Determine the (X, Y) coordinate at the center of the cell enclosing the given text.  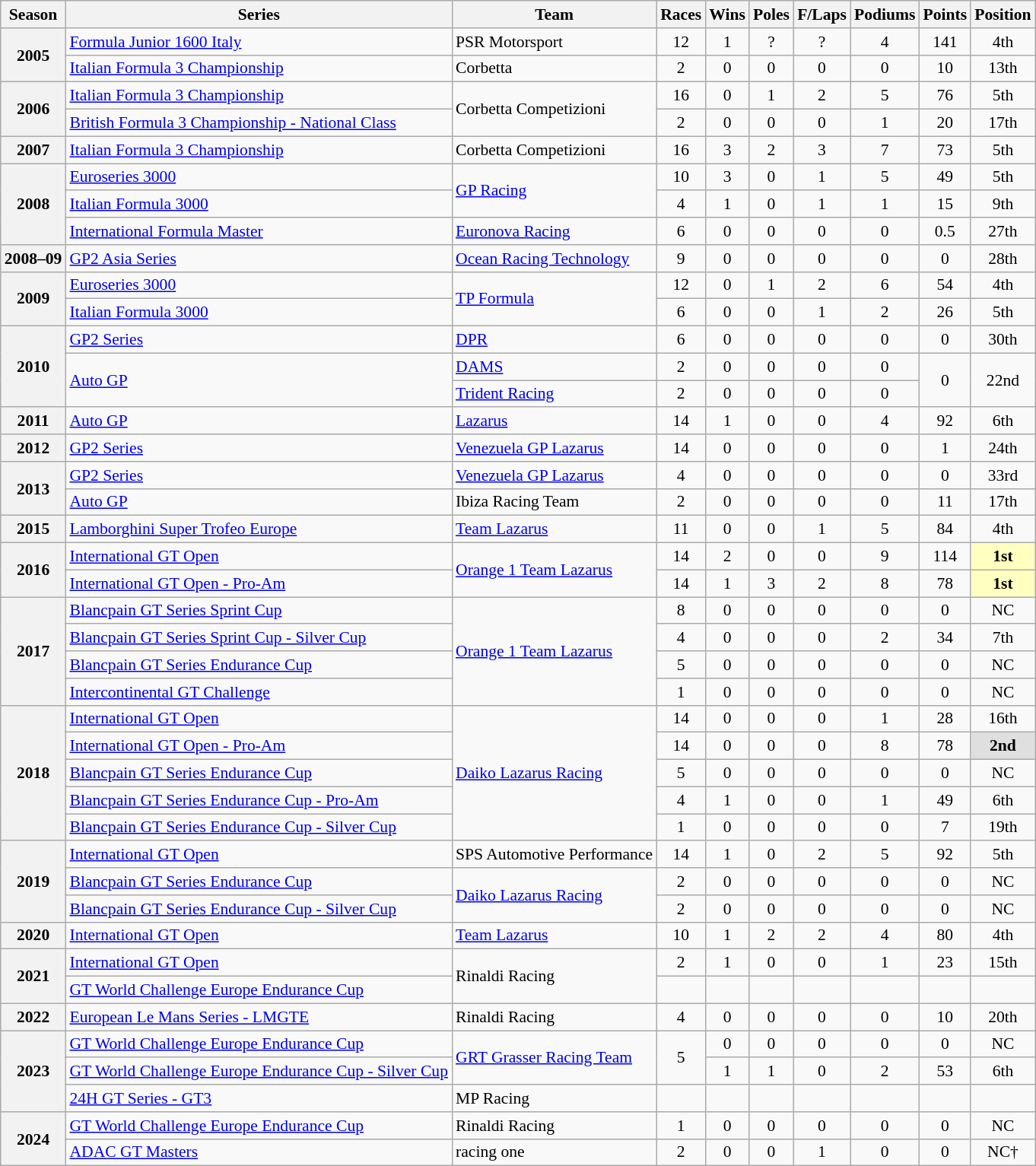
9th (1003, 205)
53 (945, 1072)
Team (554, 14)
Ocean Racing Technology (554, 259)
racing one (554, 1152)
2019 (33, 882)
GP2 Asia Series (259, 259)
20 (945, 123)
2021 (33, 977)
2024 (33, 1139)
MP Racing (554, 1098)
Euronova Racing (554, 231)
2016 (33, 570)
International Formula Master (259, 231)
Lamborghini Super Trofeo Europe (259, 529)
114 (945, 557)
2008 (33, 204)
13th (1003, 68)
73 (945, 150)
Podiums (885, 14)
DAMS (554, 367)
80 (945, 936)
22nd (1003, 380)
Position (1003, 14)
7th (1003, 638)
Ibiza Racing Team (554, 502)
141 (945, 42)
76 (945, 96)
TP Formula (554, 298)
Series (259, 14)
Lazarus (554, 421)
33rd (1003, 475)
Wins (727, 14)
54 (945, 285)
ADAC GT Masters (259, 1152)
NC† (1003, 1152)
Poles (771, 14)
16th (1003, 719)
2nd (1003, 746)
GRT Grasser Racing Team (554, 1057)
2015 (33, 529)
Races (681, 14)
Intercontinental GT Challenge (259, 692)
Blancpain GT Series Endurance Cup - Pro-Am (259, 800)
GP Racing (554, 190)
2006 (33, 110)
Season (33, 14)
2009 (33, 298)
34 (945, 638)
15th (1003, 963)
23 (945, 963)
84 (945, 529)
Blancpain GT Series Sprint Cup - Silver Cup (259, 638)
2010 (33, 367)
Corbetta (554, 68)
2013 (33, 488)
24H GT Series - GT3 (259, 1098)
SPS Automotive Performance (554, 855)
DPR (554, 340)
2022 (33, 1017)
2005 (33, 55)
15 (945, 205)
2011 (33, 421)
27th (1003, 231)
2012 (33, 448)
28 (945, 719)
24th (1003, 448)
2020 (33, 936)
European Le Mans Series - LMGTE (259, 1017)
PSR Motorsport (554, 42)
20th (1003, 1017)
26 (945, 313)
2008–09 (33, 259)
2007 (33, 150)
GT World Challenge Europe Endurance Cup - Silver Cup (259, 1072)
2017 (33, 651)
2018 (33, 773)
0.5 (945, 231)
Points (945, 14)
Blancpain GT Series Sprint Cup (259, 611)
Formula Junior 1600 Italy (259, 42)
F/Laps (821, 14)
2023 (33, 1071)
30th (1003, 340)
British Formula 3 Championship - National Class (259, 123)
28th (1003, 259)
Trident Racing (554, 394)
19th (1003, 828)
